From the cell containing the given text, extract its center point as [X, Y] coordinate. 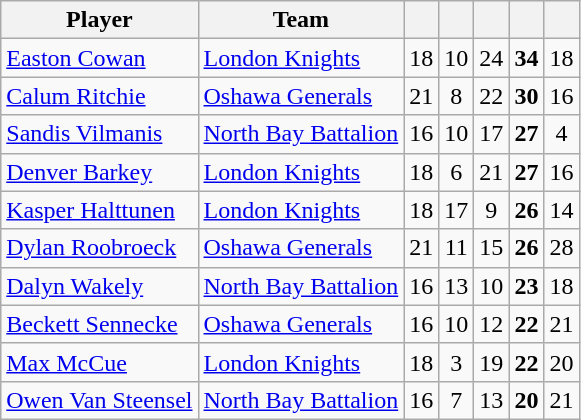
15 [492, 248]
Team [301, 20]
Beckett Sennecke [100, 324]
Max McCue [100, 362]
14 [562, 210]
28 [562, 248]
23 [526, 286]
19 [492, 362]
9 [492, 210]
4 [562, 134]
7 [456, 400]
3 [456, 362]
30 [526, 96]
34 [526, 58]
Owen Van Steensel [100, 400]
Calum Ritchie [100, 96]
Dalyn Wakely [100, 286]
12 [492, 324]
Dylan Roobroeck [100, 248]
Player [100, 20]
24 [492, 58]
6 [456, 172]
Kasper Halttunen [100, 210]
11 [456, 248]
Easton Cowan [100, 58]
Denver Barkey [100, 172]
Sandis Vilmanis [100, 134]
8 [456, 96]
